Determine the [X, Y] coordinate at the center of the cell enclosing the given text.  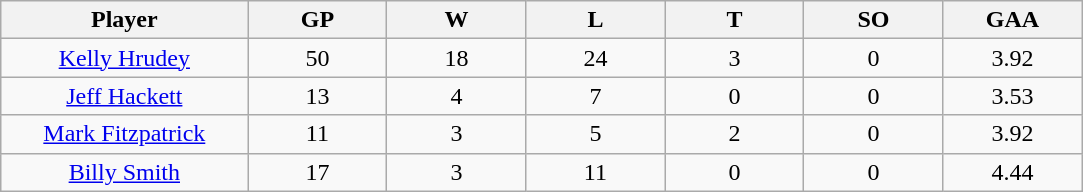
18 [456, 58]
GAA [1012, 20]
4 [456, 96]
L [596, 20]
SO [874, 20]
24 [596, 58]
50 [318, 58]
GP [318, 20]
T [734, 20]
17 [318, 172]
Player [124, 20]
4.44 [1012, 172]
Jeff Hackett [124, 96]
2 [734, 134]
5 [596, 134]
7 [596, 96]
W [456, 20]
13 [318, 96]
Mark Fitzpatrick [124, 134]
3.53 [1012, 96]
Kelly Hrudey [124, 58]
Billy Smith [124, 172]
